Provide the [X, Y] coordinate of the cell's center where the given text is located.  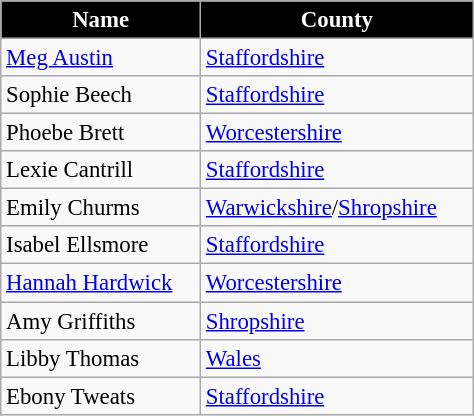
Ebony Tweats [101, 396]
Emily Churms [101, 208]
Meg Austin [101, 58]
Libby Thomas [101, 358]
Phoebe Brett [101, 133]
Shropshire [338, 321]
Sophie Beech [101, 95]
County [338, 20]
Isabel Ellsmore [101, 245]
Warwickshire/Shropshire [338, 208]
Amy Griffiths [101, 321]
Wales [338, 358]
Hannah Hardwick [101, 283]
Lexie Cantrill [101, 170]
Name [101, 20]
